Search for the cell housing the specified text and yield its [X, Y] center coordinate. 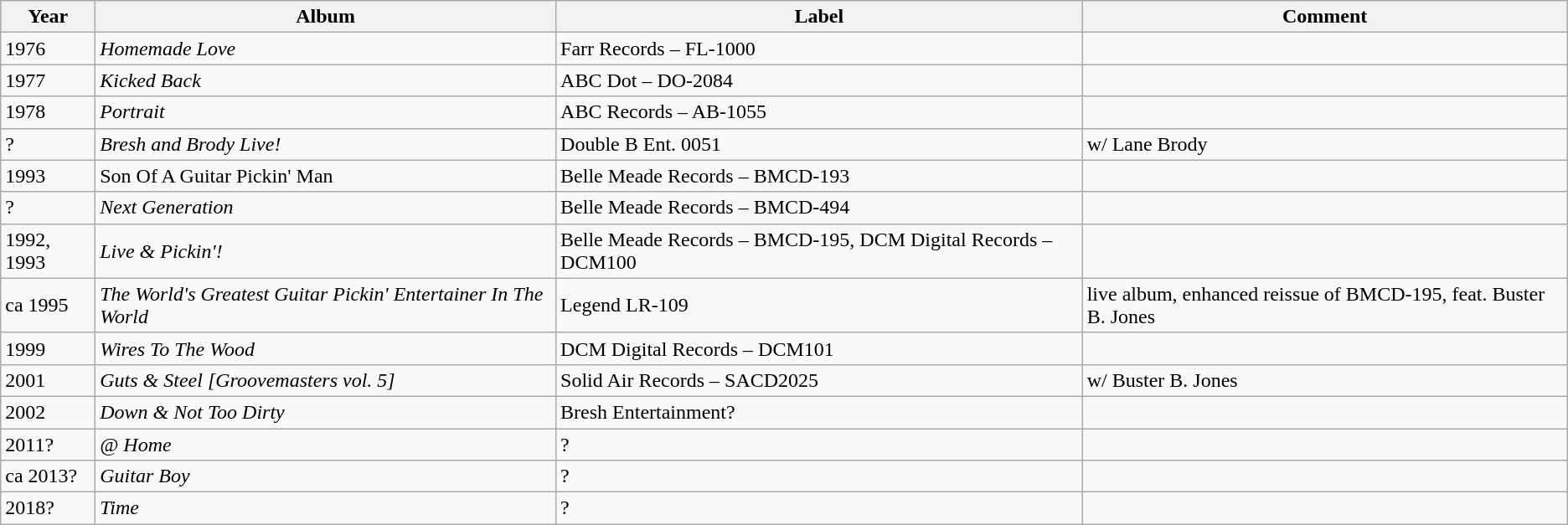
Belle Meade Records – BMCD-494 [819, 208]
Bresh and Brody Live! [326, 144]
Kicked Back [326, 80]
1976 [49, 49]
1978 [49, 112]
w/ Lane Brody [1325, 144]
Portrait [326, 112]
Solid Air Records – SACD2025 [819, 380]
ca 1995 [49, 305]
1977 [49, 80]
Wires To The Wood [326, 348]
2018? [49, 508]
Next Generation [326, 208]
Guts & Steel [Groovemasters vol. 5] [326, 380]
Double B Ent. 0051 [819, 144]
Down & Not Too Dirty [326, 412]
Son Of A Guitar Pickin' Man [326, 176]
2011? [49, 445]
1993 [49, 176]
Belle Meade Records – BMCD-195, DCM Digital Records – DCM100 [819, 251]
Label [819, 17]
Live & Pickin'! [326, 251]
DCM Digital Records – DCM101 [819, 348]
Bresh Entertainment? [819, 412]
live album, enhanced reissue of BMCD-195, feat. Buster B. Jones [1325, 305]
The World's Greatest Guitar Pickin' Entertainer In The World [326, 305]
ABC Dot – DO-2084 [819, 80]
Farr Records – FL-1000 [819, 49]
Comment [1325, 17]
ca 2013? [49, 476]
ABC Records – AB-1055 [819, 112]
Album [326, 17]
Year [49, 17]
2002 [49, 412]
Homemade Love [326, 49]
1992, 1993 [49, 251]
2001 [49, 380]
Guitar Boy [326, 476]
Belle Meade Records – BMCD-193 [819, 176]
Legend LR-109 [819, 305]
1999 [49, 348]
w/ Buster B. Jones [1325, 380]
Time [326, 508]
@ Home [326, 445]
